Locate the cell with the specified text and output its [x, y] center coordinate. 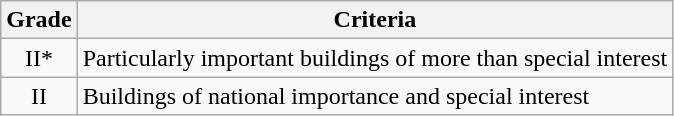
II [39, 96]
Particularly important buildings of more than special interest [375, 58]
Criteria [375, 20]
Grade [39, 20]
II* [39, 58]
Buildings of national importance and special interest [375, 96]
